Output the [X, Y] coordinate of the center of the cell containing the given text.  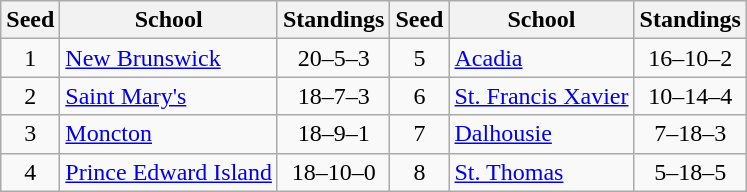
18–10–0 [333, 172]
2 [30, 96]
18–7–3 [333, 96]
Moncton [169, 134]
Prince Edward Island [169, 172]
Acadia [542, 58]
10–14–4 [690, 96]
Dalhousie [542, 134]
5–18–5 [690, 172]
16–10–2 [690, 58]
7 [420, 134]
5 [420, 58]
1 [30, 58]
St. Francis Xavier [542, 96]
8 [420, 172]
7–18–3 [690, 134]
New Brunswick [169, 58]
Saint Mary's [169, 96]
4 [30, 172]
18–9–1 [333, 134]
20–5–3 [333, 58]
6 [420, 96]
3 [30, 134]
St. Thomas [542, 172]
